Output the [X, Y] coordinate of the center of the cell containing the given text.  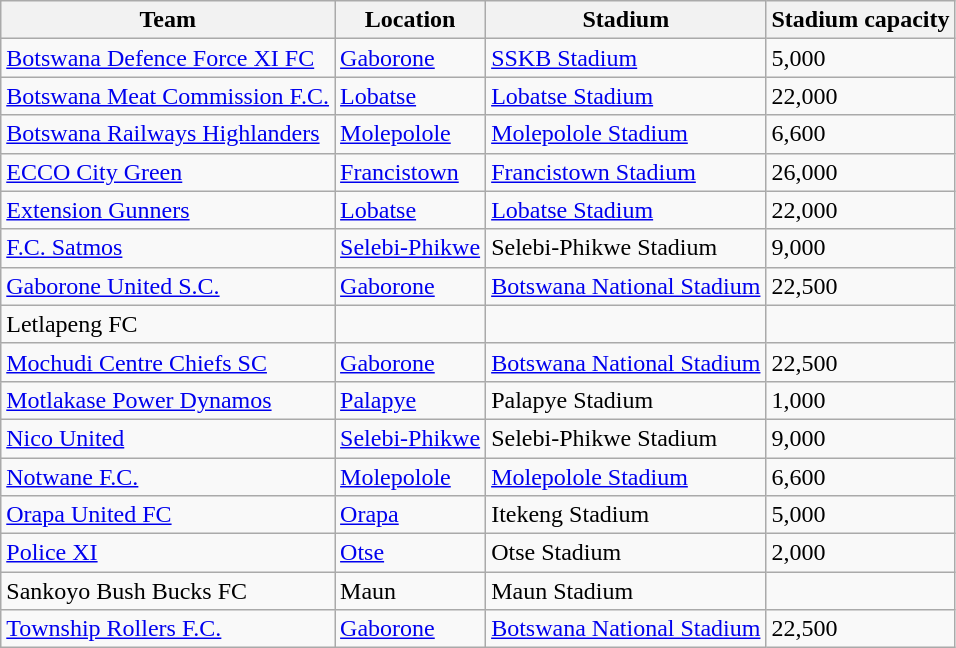
Police XI [168, 553]
Palapye [410, 400]
Location [410, 20]
Maun [410, 591]
Otse [410, 553]
Motlakase Power Dynamos [168, 400]
Orapa [410, 515]
Notwane F.C. [168, 477]
26,000 [860, 172]
Maun Stadium [626, 591]
Stadium capacity [860, 20]
Palapye Stadium [626, 400]
1,000 [860, 400]
Botswana Meat Commission F.C. [168, 96]
Letlapeng FC [168, 324]
2,000 [860, 553]
Gaborone United S.C. [168, 286]
Francistown [410, 172]
Francistown Stadium [626, 172]
Botswana Defence Force XI FC [168, 58]
Sankoyo Bush Bucks FC [168, 591]
Nico United [168, 438]
SSKB Stadium [626, 58]
Team [168, 20]
Orapa United FC [168, 515]
Stadium [626, 20]
Botswana Railways Highlanders [168, 134]
Mochudi Centre Chiefs SC [168, 362]
Extension Gunners [168, 210]
Township Rollers F.C. [168, 629]
Itekeng Stadium [626, 515]
ECCO City Green [168, 172]
Otse Stadium [626, 553]
F.C. Satmos [168, 248]
